Provide the (x, y) coordinate of the cell's center where the given text is located.  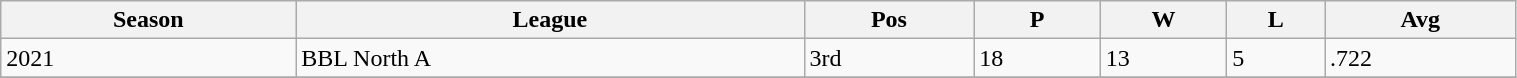
L (1276, 20)
.722 (1420, 58)
BBL North A (550, 58)
2021 (148, 58)
League (550, 20)
P (1038, 20)
Season (148, 20)
W (1164, 20)
Pos (889, 20)
Avg (1420, 20)
18 (1038, 58)
5 (1276, 58)
3rd (889, 58)
13 (1164, 58)
